Pinpoint the cell where the given text exists, returning its (X, Y) midpoint coordinate. 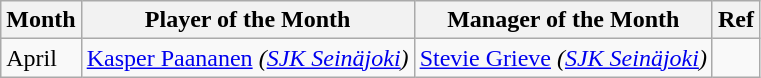
Ref (736, 20)
Stevie Grieve (SJK Seinäjoki) (563, 58)
Player of the Month (248, 20)
April (41, 58)
Kasper Paananen (SJK Seinäjoki) (248, 58)
Manager of the Month (563, 20)
Month (41, 20)
